Capture the cell that displays the provided text and extract its (X, Y) central coordinate. 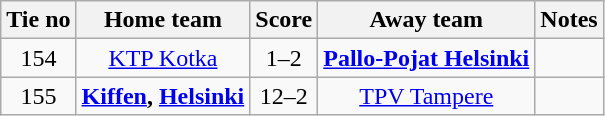
TPV Tampere (426, 96)
155 (38, 96)
KTP Kotka (163, 58)
Score (284, 20)
154 (38, 58)
12–2 (284, 96)
1–2 (284, 58)
Pallo-Pojat Helsinki (426, 58)
Home team (163, 20)
Notes (569, 20)
Away team (426, 20)
Tie no (38, 20)
Kiffen, Helsinki (163, 96)
